Capture the cell that displays the provided text and extract its [X, Y] central coordinate. 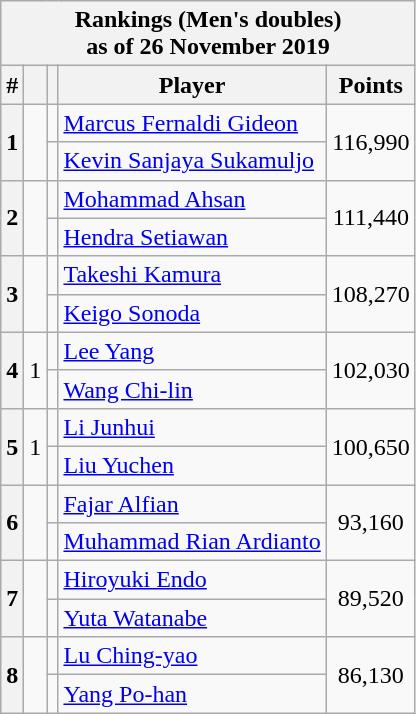
# [12, 85]
Kevin Sanjaya Sukamuljo [192, 161]
Hendra Setiawan [192, 237]
86,130 [370, 675]
Fajar Alfian [192, 503]
2 [12, 218]
Liu Yuchen [192, 465]
Lu Ching-yao [192, 656]
Lee Yang [192, 351]
108,270 [370, 294]
4 [12, 370]
100,650 [370, 446]
5 [12, 446]
Marcus Fernaldi Gideon [192, 123]
Mohammad Ahsan [192, 199]
7 [12, 599]
93,160 [370, 522]
Yang Po-han [192, 694]
Hiroyuki Endo [192, 580]
116,990 [370, 142]
Wang Chi-lin [192, 389]
6 [12, 522]
102,030 [370, 370]
Takeshi Kamura [192, 275]
Player [192, 85]
Rankings (Men's doubles)as of 26 November 2019 [208, 34]
Muhammad Rian Ardianto [192, 542]
111,440 [370, 218]
89,520 [370, 599]
Points [370, 85]
Yuta Watanabe [192, 618]
Keigo Sonoda [192, 313]
3 [12, 294]
Li Junhui [192, 427]
8 [12, 675]
